Provide the [x, y] coordinate of the cell's center where the given text is located.  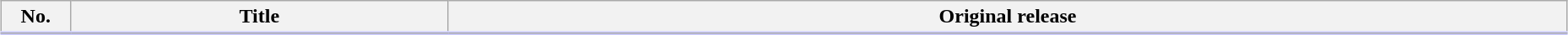
No. [35, 17]
Title [260, 17]
Original release [1008, 17]
